Return (X, Y) of the center of cell containing provided text 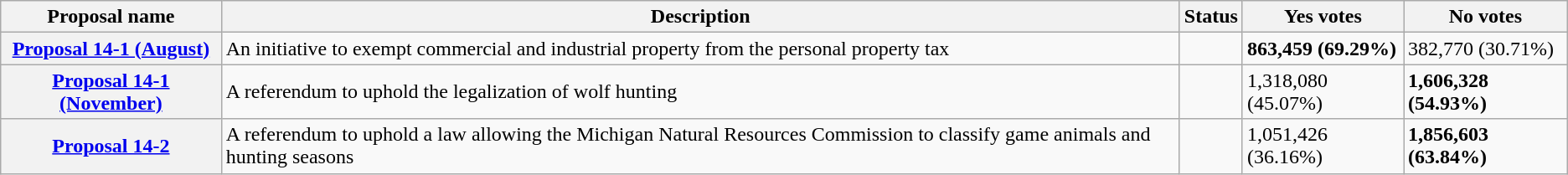
1,051,426 (36.16%) (1323, 146)
Status (1211, 17)
1,606,328 (54.93%) (1486, 92)
1,856,603 (63.84%) (1486, 146)
Proposal 14-1 (August) (111, 49)
382,770 (30.71%) (1486, 49)
Description (700, 17)
1,318,080 (45.07%) (1323, 92)
A referendum to uphold a law allowing the Michigan Natural Resources Commission to classify game animals and hunting seasons (700, 146)
No votes (1486, 17)
Proposal 14-1 (November) (111, 92)
A referendum to uphold the legalization of wolf hunting (700, 92)
Yes votes (1323, 17)
Proposal 14-2 (111, 146)
An initiative to exempt commercial and industrial property from the personal property tax (700, 49)
Proposal name (111, 17)
863,459 (69.29%) (1323, 49)
